Identify which cell holds the provided text, then report its (X, Y) central coordinate. 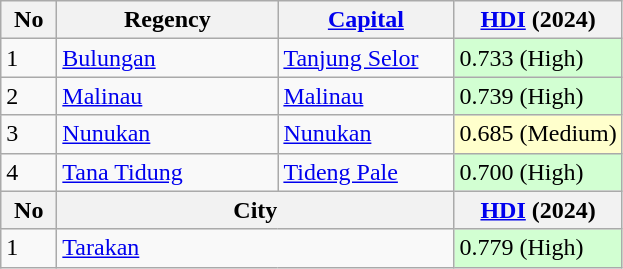
Regency (168, 20)
4 (29, 172)
City (256, 210)
3 (29, 134)
0.685 (Medium) (538, 134)
Tana Tidung (168, 172)
Tanjung Selor (366, 58)
0.733 (High) (538, 58)
Capital (366, 20)
0.739 (High) (538, 96)
0.779 (High) (538, 248)
Tarakan (256, 248)
0.700 (High) (538, 172)
Tideng Pale (366, 172)
Bulungan (168, 58)
2 (29, 96)
